Provide the [X, Y] coordinate of the cell's center where the given text is located.  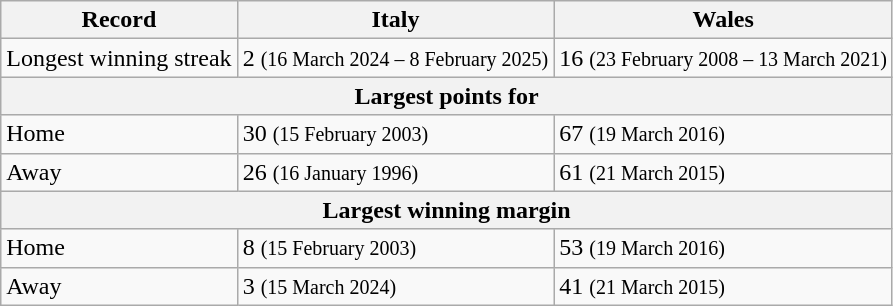
26 (16 January 1996) [396, 172]
Record [119, 20]
Largest points for [447, 96]
Wales [724, 20]
30 (15 February 2003) [396, 134]
41 (21 March 2015) [724, 286]
67 (19 March 2016) [724, 134]
Longest winning streak [119, 58]
3 (15 March 2024) [396, 286]
16 (23 February 2008 – 13 March 2021) [724, 58]
53 (19 March 2016) [724, 248]
8 (15 February 2003) [396, 248]
Largest winning margin [447, 210]
61 (21 March 2015) [724, 172]
Italy [396, 20]
2 (16 March 2024 – 8 February 2025) [396, 58]
